Pinpoint the cell where the given text exists, returning its (x, y) midpoint coordinate. 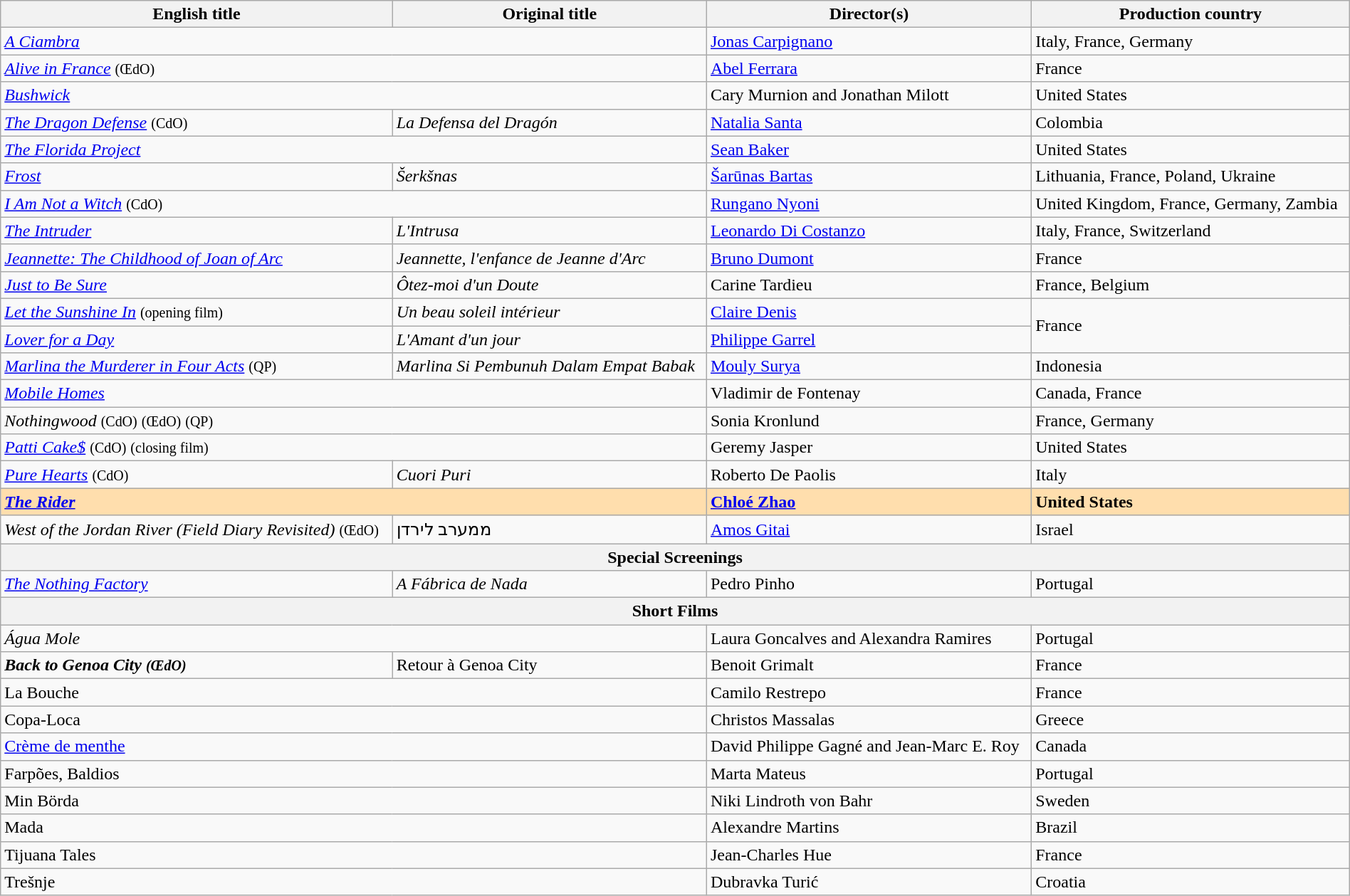
Mouly Surya (869, 367)
The Rider (354, 502)
The Florida Project (354, 149)
L'Intrusa (550, 231)
I Am Not a Witch (CdO) (354, 204)
Indonesia (1191, 367)
Copa-Loca (354, 720)
Retour à Genoa City (550, 665)
L'Amant d'un jour (550, 339)
Laura Goncalves and Alexandra Ramires (869, 638)
Jonas Carpignano (869, 41)
Sonia Kronlund (869, 421)
A Fábrica de Nada (550, 584)
Abel Ferrara (869, 68)
The Dragon Defense (CdO) (197, 122)
A Ciambra (354, 41)
Sweden (1191, 801)
Chloé Zhao (869, 502)
Frost (197, 176)
United Kingdom, France, Germany, Zambia (1191, 204)
The Intruder (197, 231)
Canada, France (1191, 394)
Alive in France (ŒdO) (354, 68)
Colombia (1191, 122)
Roberto De Paolis (869, 475)
Marta Mateus (869, 774)
Dubravka Turić (869, 882)
Mobile Homes (354, 394)
Pedro Pinho (869, 584)
Crème de menthe (354, 747)
Šarūnas Bartas (869, 176)
David Philippe Gagné and Jean-Marc E. Roy (869, 747)
Alexandre Martins (869, 828)
Back to Genoa City (ŒdO) (197, 665)
Camilo Restrepo (869, 692)
Philippe Garrel (869, 339)
Original title (550, 14)
The Nothing Factory (197, 584)
Cary Murnion and Jonathan Milott (869, 95)
Carine Tardieu (869, 285)
La Defensa del Dragón (550, 122)
Marlina Si Pembunuh Dalam Empat Babak (550, 367)
La Bouche (354, 692)
Rungano Nyoni (869, 204)
English title (197, 14)
Production country (1191, 14)
Italy, France, Switzerland (1191, 231)
France, Belgium (1191, 285)
France, Germany (1191, 421)
Trešnje (354, 882)
Jean-Charles Hue (869, 855)
ממערב לירדן (550, 529)
Israel (1191, 529)
Mada (354, 828)
Short Films (675, 611)
Natalia Santa (869, 122)
Italy, France, Germany (1191, 41)
Director(s) (869, 14)
Jeannette: The Childhood of Joan of Arc (197, 258)
Croatia (1191, 882)
Greece (1191, 720)
Benoit Grimalt (869, 665)
Nothingwood (CdO) (ŒdO) (QP) (354, 421)
Min Börda (354, 801)
Bushwick (354, 95)
Niki Lindroth von Bahr (869, 801)
West of the Jordan River (Field Diary Revisited) (ŒdO) (197, 529)
Sean Baker (869, 149)
Un beau soleil intérieur (550, 312)
Bruno Dumont (869, 258)
Marlina the Murderer in Four Acts (QP) (197, 367)
Just to Be Sure (197, 285)
Ôtez-moi d'un Doute (550, 285)
Vladimir de Fontenay (869, 394)
Farpões, Baldios (354, 774)
Let the Sunshine In (opening film) (197, 312)
Lithuania, France, Poland, Ukraine (1191, 176)
Leonardo Di Costanzo (869, 231)
Special Screenings (675, 557)
Jeannette, l'enfance de Jeanne d'Arc (550, 258)
Cuori Puri (550, 475)
Canada (1191, 747)
Claire Denis (869, 312)
Šerkšnas (550, 176)
Italy (1191, 475)
Christos Massalas (869, 720)
Tijuana Tales (354, 855)
Brazil (1191, 828)
Amos Gitai (869, 529)
Lover for a Day (197, 339)
Geremy Jasper (869, 448)
Pure Hearts (CdO) (197, 475)
Água Mole (354, 638)
Patti Cake$ (CdO) (closing film) (354, 448)
